Find where the given text appears and provide that cell's center as [x, y] coordinate. 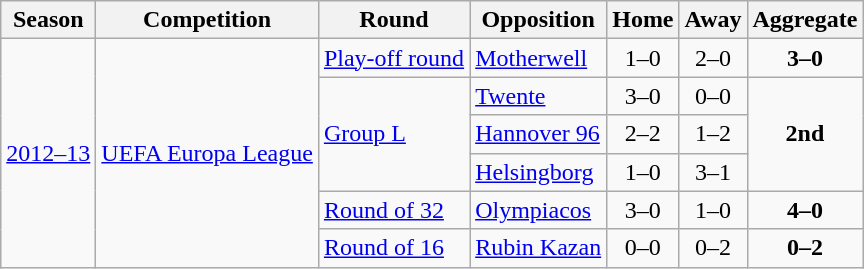
4–0 [805, 210]
Round of 32 [394, 210]
Away [713, 20]
UEFA Europa League [208, 153]
Play-off round [394, 58]
Hannover 96 [538, 134]
Season [48, 20]
Competition [208, 20]
2nd [805, 134]
2–2 [643, 134]
Rubin Kazan [538, 248]
2012–13 [48, 153]
Olympiacos [538, 210]
Home [643, 20]
Aggregate [805, 20]
Helsingborg [538, 172]
Group L [394, 134]
Round [394, 20]
2–0 [713, 58]
Round of 16 [394, 248]
1–2 [713, 134]
Motherwell [538, 58]
Opposition [538, 20]
Twente [538, 96]
3–1 [713, 172]
